Output the [X, Y] coordinate of the center of the cell containing the given text.  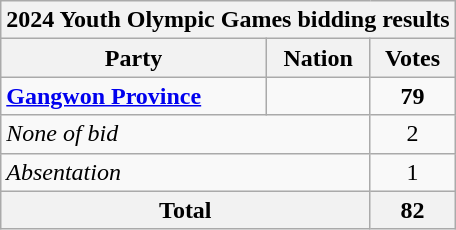
2 [412, 134]
79 [412, 96]
1 [412, 172]
None of bid [186, 134]
Votes [412, 58]
Party [134, 58]
2024 Youth Olympic Games bidding results [228, 20]
82 [412, 210]
Total [186, 210]
Nation [318, 58]
Gangwon Province [134, 96]
Absentation [186, 172]
